Determine the (x, y) coordinate at the center of the cell enclosing the given text.  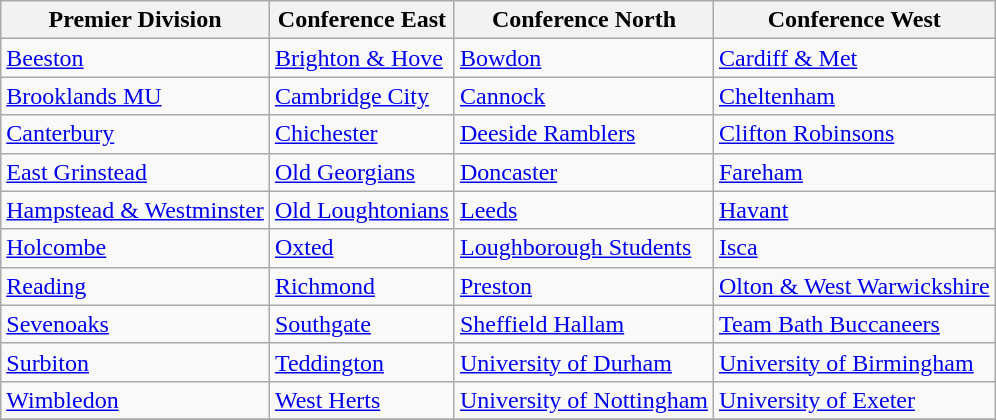
Beeston (136, 58)
Sevenoaks (136, 324)
Cheltenham (854, 96)
Richmond (362, 286)
Old Loughtonians (362, 210)
Isca (854, 248)
University of Birmingham (854, 362)
Canterbury (136, 134)
Loughborough Students (584, 248)
Surbiton (136, 362)
Leeds (584, 210)
Deeside Ramblers (584, 134)
Bowdon (584, 58)
Hampstead & Westminster (136, 210)
East Grinstead (136, 172)
Conference West (854, 20)
University of Durham (584, 362)
Premier Division (136, 20)
Doncaster (584, 172)
Chichester (362, 134)
Havant (854, 210)
Teddington (362, 362)
Sheffield Hallam (584, 324)
Conference North (584, 20)
Brighton & Hove (362, 58)
Olton & West Warwickshire (854, 286)
University of Nottingham (584, 400)
Cardiff & Met (854, 58)
University of Exeter (854, 400)
Team Bath Buccaneers (854, 324)
Conference East (362, 20)
Cambridge City (362, 96)
Wimbledon (136, 400)
Holcombe (136, 248)
West Herts (362, 400)
Fareham (854, 172)
Old Georgians (362, 172)
Cannock (584, 96)
Reading (136, 286)
Southgate (362, 324)
Clifton Robinsons (854, 134)
Brooklands MU (136, 96)
Preston (584, 286)
Oxted (362, 248)
